Pinpoint the cell where the given text exists, returning its [x, y] midpoint coordinate. 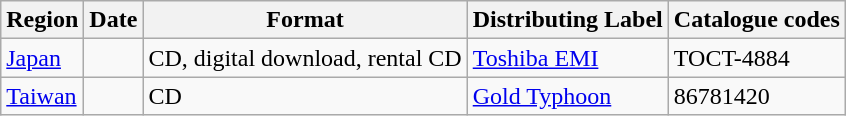
Catalogue codes [756, 20]
CD, digital download, rental CD [305, 58]
Gold Typhoon [568, 96]
Japan [42, 58]
Distributing Label [568, 20]
86781420 [756, 96]
Format [305, 20]
Taiwan [42, 96]
Date [114, 20]
Toshiba EMI [568, 58]
Region [42, 20]
CD [305, 96]
TOCT-4884 [756, 58]
